Capture the cell that displays the provided text and extract its (X, Y) central coordinate. 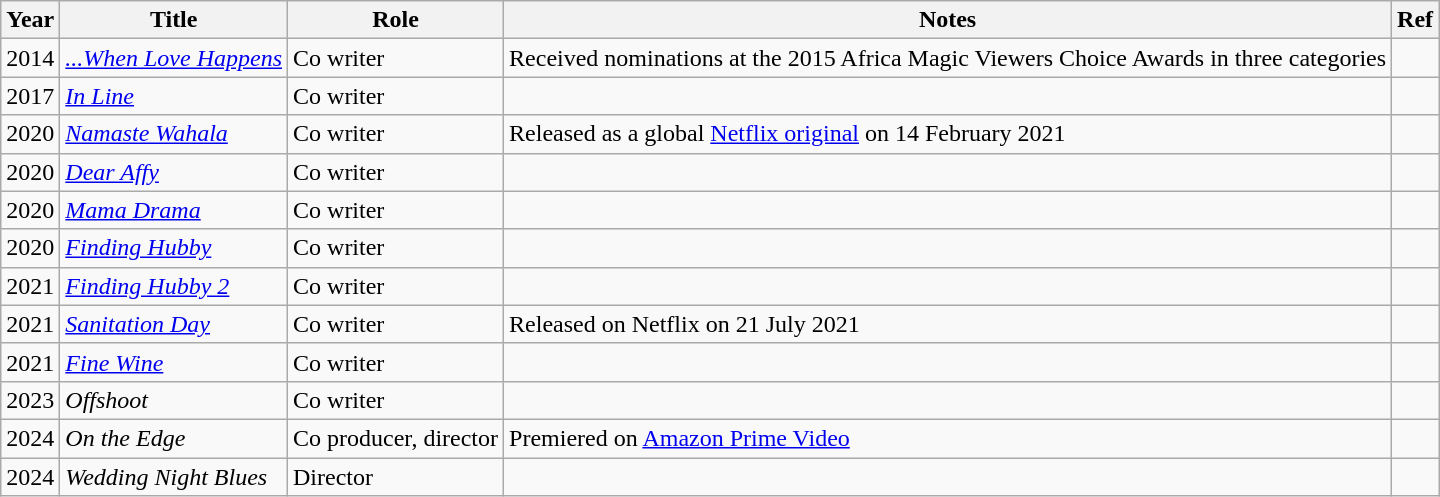
...When Love Happens (174, 58)
Wedding Night Blues (174, 477)
Released as a global Netflix original on 14 February 2021 (948, 134)
Received nominations at the 2015 Africa Magic Viewers Choice Awards in three categories (948, 58)
Sanitation Day (174, 324)
Title (174, 20)
Finding Hubby (174, 248)
Fine Wine (174, 362)
Dear Affy (174, 172)
Ref (1416, 20)
Namaste Wahala (174, 134)
Notes (948, 20)
Mama Drama (174, 210)
2014 (30, 58)
In Line (174, 96)
Year (30, 20)
On the Edge (174, 438)
Director (396, 477)
2017 (30, 96)
Released on Netflix on 21 July 2021 (948, 324)
2023 (30, 400)
Role (396, 20)
Premiered on Amazon Prime Video (948, 438)
Co producer, director (396, 438)
Offshoot (174, 400)
Finding Hubby 2 (174, 286)
